Output the (x, y) coordinate of the center of the cell containing the given text.  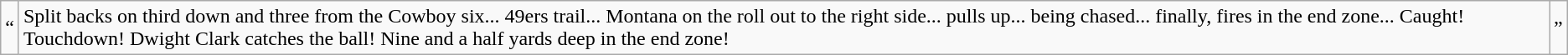
” (1559, 28)
“ (10, 28)
